From the cell containing the given text, extract its center point as [x, y] coordinate. 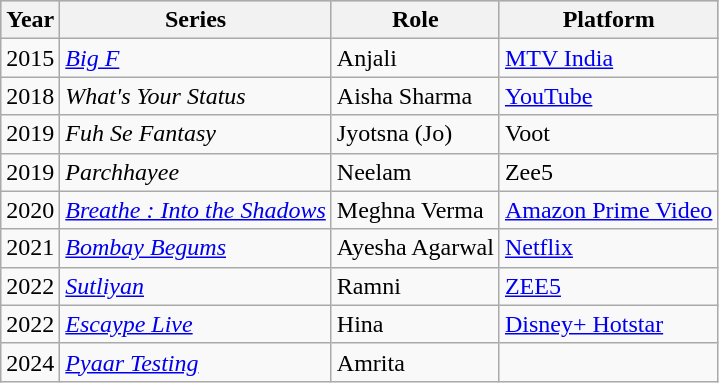
2021 [30, 248]
Big F [196, 58]
Bombay Begums [196, 248]
Disney+ Hotstar [608, 324]
Meghna Verma [415, 210]
Role [415, 20]
YouTube [608, 96]
Voot [608, 134]
ZEE5 [608, 286]
Neelam [415, 172]
Fuh Se Fantasy [196, 134]
Hina [415, 324]
Parchhayee [196, 172]
Jyotsna (Jo) [415, 134]
Sutliyan [196, 286]
Aisha Sharma [415, 96]
Pyaar Testing [196, 362]
2015 [30, 58]
Escaype Live [196, 324]
Series [196, 20]
Platform [608, 20]
Zee5 [608, 172]
2020 [30, 210]
Netflix [608, 248]
2024 [30, 362]
Year [30, 20]
Ramni [415, 286]
What's Your Status [196, 96]
Amrita [415, 362]
2018 [30, 96]
Breathe : Into the Shadows [196, 210]
MTV India [608, 58]
Ayesha Agarwal [415, 248]
Anjali [415, 58]
Amazon Prime Video [608, 210]
